For the text-containing cell, return its midpoint in (x, y) coordinate format. 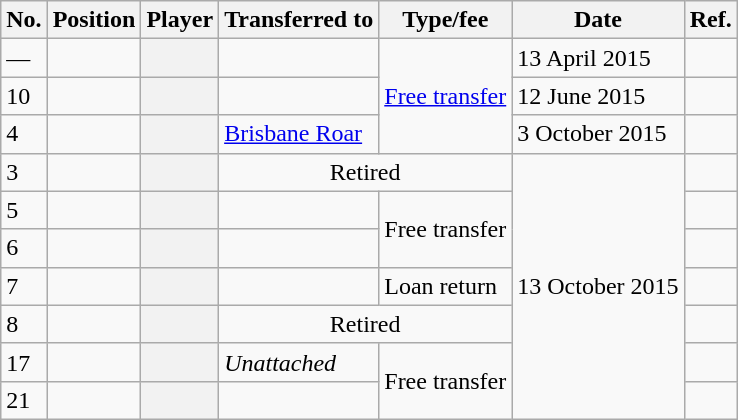
7 (24, 286)
Date (598, 20)
Player (180, 20)
5 (24, 210)
— (24, 58)
No. (24, 20)
17 (24, 362)
Transferred to (299, 20)
Type/fee (446, 20)
Brisbane Roar (299, 134)
6 (24, 248)
Ref. (710, 20)
21 (24, 400)
8 (24, 324)
3 (24, 172)
4 (24, 134)
Loan return (446, 286)
13 April 2015 (598, 58)
12 June 2015 (598, 96)
Position (94, 20)
13 October 2015 (598, 286)
10 (24, 96)
Unattached (299, 362)
3 October 2015 (598, 134)
